Output the (X, Y) coordinate of the center of the cell containing the given text.  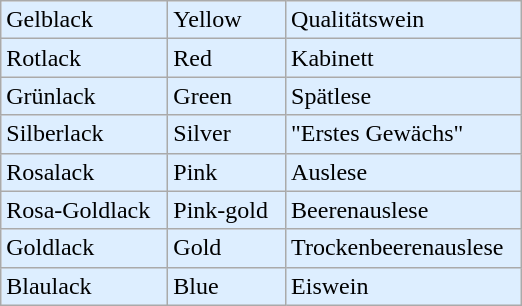
Blaulack (84, 286)
Silver (227, 134)
Spätlese (404, 96)
Gelblack (84, 20)
Rotlack (84, 58)
Pink (227, 172)
Yellow (227, 20)
Goldlack (84, 248)
Blue (227, 286)
Beerenauslese (404, 210)
Auslese (404, 172)
Eiswein (404, 286)
Kabinett (404, 58)
Rosalack (84, 172)
Green (227, 96)
Silberlack (84, 134)
Rosa-Goldlack (84, 210)
"Erstes Gewächs" (404, 134)
Trockenbeerenauslese (404, 248)
Grünlack (84, 96)
Gold (227, 248)
Qualitätswein (404, 20)
Red (227, 58)
Pink-gold (227, 210)
